Return (x, y) of the center of cell containing provided text 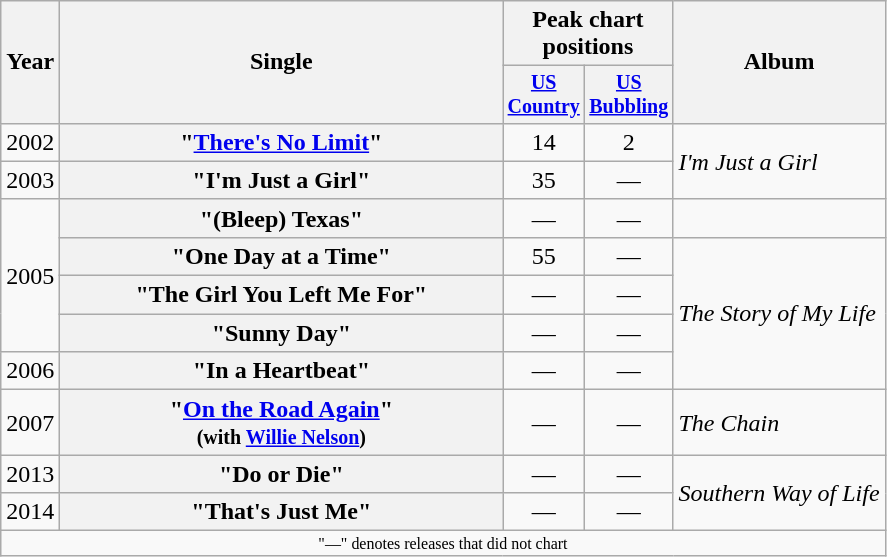
I'm Just a Girl (779, 161)
"I'm Just a Girl" (282, 180)
US Country (544, 94)
Peak chartpositions (588, 34)
2 (629, 142)
35 (544, 180)
"—" denotes releases that did not chart (443, 543)
The Story of My Life (779, 313)
Album (779, 62)
2002 (30, 142)
"Sunny Day" (282, 333)
2013 (30, 474)
2014 (30, 512)
55 (544, 256)
"On the Road Again"(with Willie Nelson) (282, 422)
2005 (30, 275)
"In a Heartbeat" (282, 371)
"That's Just Me" (282, 512)
2003 (30, 180)
"One Day at a Time" (282, 256)
"Do or Die" (282, 474)
Year (30, 62)
"(Bleep) Texas" (282, 218)
14 (544, 142)
"There's No Limit" (282, 142)
The Chain (779, 422)
"The Girl You Left Me For" (282, 295)
2007 (30, 422)
2006 (30, 371)
Single (282, 62)
US Bubbling (629, 94)
Southern Way of Life (779, 493)
